Pinpoint the cell where the given text exists, returning its (X, Y) midpoint coordinate. 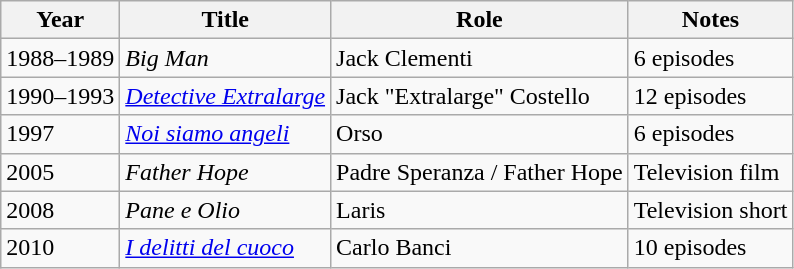
I delitti del cuoco (226, 248)
12 episodes (710, 96)
Jack "Extralarge" Costello (480, 96)
Jack Clementi (480, 58)
Detective Extralarge (226, 96)
Year (60, 20)
1990–1993 (60, 96)
Orso (480, 134)
Big Man (226, 58)
Role (480, 20)
Padre Speranza / Father Hope (480, 172)
Carlo Banci (480, 248)
Notes (710, 20)
Title (226, 20)
2010 (60, 248)
Noi siamo angeli (226, 134)
Laris (480, 210)
Pane e Olio (226, 210)
Television film (710, 172)
Father Hope (226, 172)
10 episodes (710, 248)
1997 (60, 134)
2005 (60, 172)
1988–1989 (60, 58)
2008 (60, 210)
Television short (710, 210)
